Return [x, y] of the center of cell containing provided text 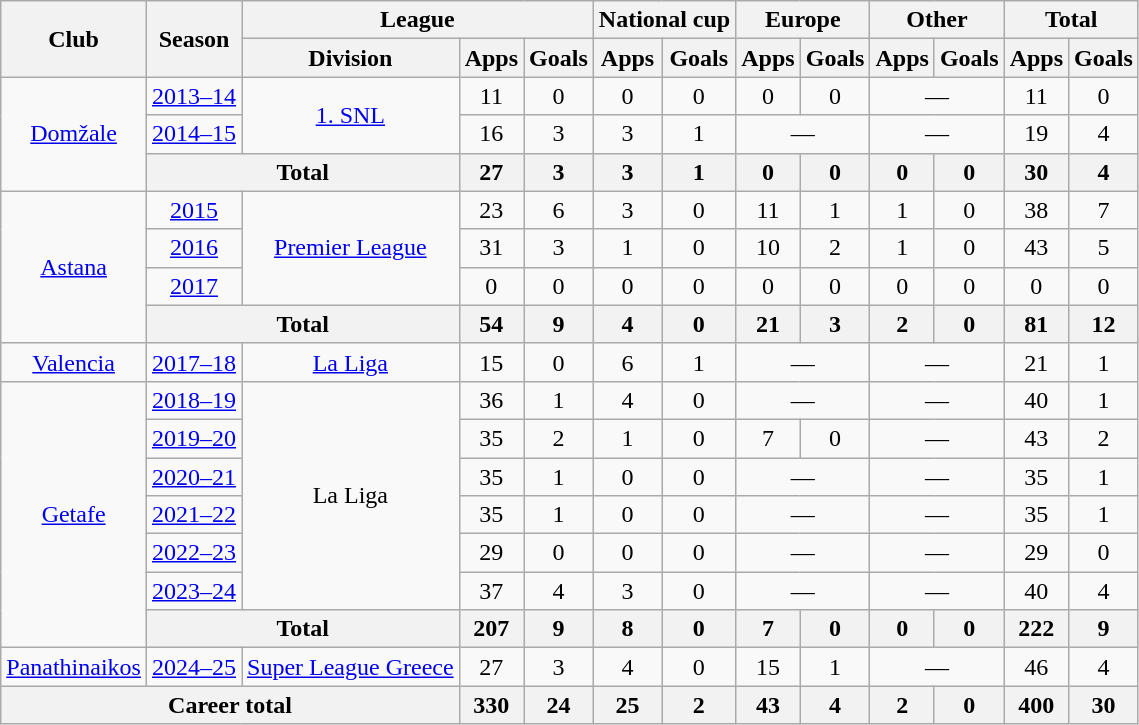
Club [74, 39]
8 [627, 629]
Premier League [351, 248]
1. SNL [351, 115]
2024–25 [194, 667]
16 [491, 134]
31 [491, 248]
Panathinaikos [74, 667]
National cup [664, 20]
2020–21 [194, 477]
37 [491, 591]
19 [1036, 134]
Domžale [74, 134]
12 [1104, 324]
5 [1104, 248]
Career total [230, 705]
222 [1036, 629]
23 [491, 210]
36 [491, 400]
Super League Greece [351, 667]
2018–19 [194, 400]
2014–15 [194, 134]
2021–22 [194, 515]
Season [194, 39]
38 [1036, 210]
54 [491, 324]
2015 [194, 210]
330 [491, 705]
207 [491, 629]
46 [1036, 667]
24 [559, 705]
2013–14 [194, 96]
2017 [194, 286]
Europe [803, 20]
Valencia [74, 362]
League [418, 20]
Astana [74, 267]
2017–18 [194, 362]
2016 [194, 248]
2023–24 [194, 591]
Other [937, 20]
Division [351, 58]
2022–23 [194, 553]
2019–20 [194, 438]
400 [1036, 705]
10 [768, 248]
25 [627, 705]
Getafe [74, 514]
81 [1036, 324]
